Search for the cell housing the specified text and yield its [x, y] center coordinate. 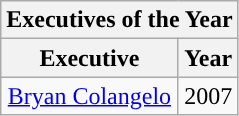
Executive [90, 58]
Year [208, 58]
Bryan Colangelo [90, 96]
Executives of the Year [120, 20]
2007 [208, 96]
